Pinpoint the cell where the given text exists, returning its (X, Y) midpoint coordinate. 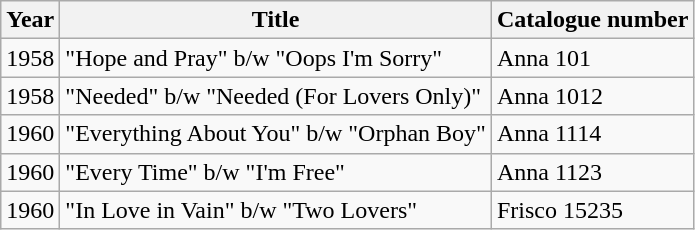
"Hope and Pray" b/w "Oops I'm Sorry" (276, 58)
Anna 101 (592, 58)
Anna 1123 (592, 172)
Frisco 15235 (592, 210)
"In Love in Vain" b/w "Two Lovers" (276, 210)
Anna 1012 (592, 96)
Title (276, 20)
"Every Time" b/w "I'm Free" (276, 172)
Year (30, 20)
"Needed" b/w "Needed (For Lovers Only)" (276, 96)
Anna 1114 (592, 134)
"Everything About You" b/w "Orphan Boy" (276, 134)
Catalogue number (592, 20)
